Pinpoint the cell where the given text exists, returning its (x, y) midpoint coordinate. 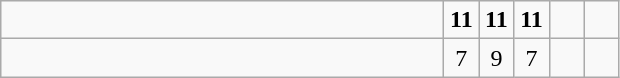
9 (496, 58)
